Detect which cell encompasses the target text, then output its (x, y) center coordinate. 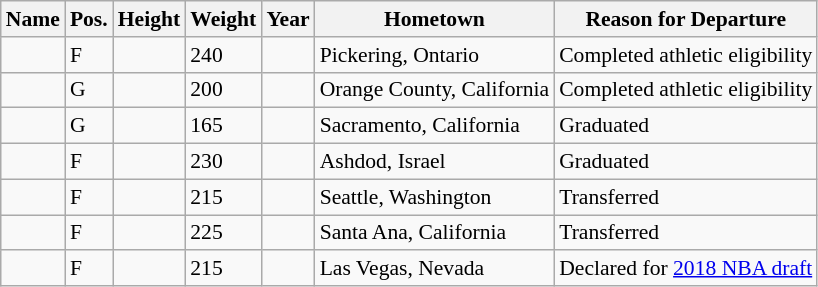
Orange County, California (435, 90)
240 (223, 55)
Hometown (435, 19)
225 (223, 233)
Sacramento, California (435, 126)
230 (223, 162)
Declared for 2018 NBA draft (686, 269)
Name (33, 19)
Year (288, 19)
200 (223, 90)
Pos. (89, 19)
Pickering, Ontario (435, 55)
165 (223, 126)
Weight (223, 19)
Seattle, Washington (435, 197)
Las Vegas, Nevada (435, 269)
Reason for Departure (686, 19)
Santa Ana, California (435, 233)
Height (149, 19)
Ashdod, Israel (435, 162)
